Return [x, y] of the center of cell containing provided text 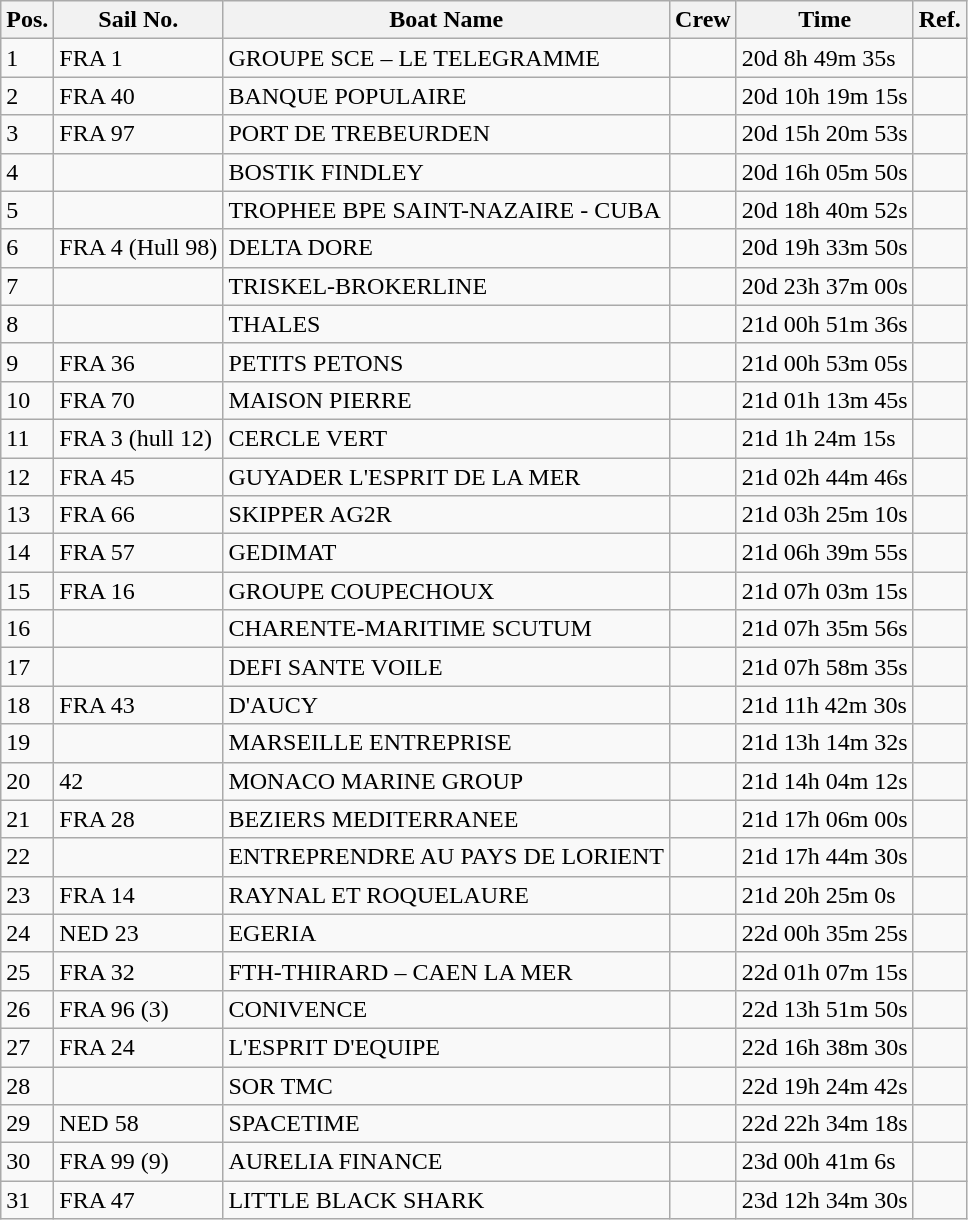
21d 06h 39m 55s [824, 553]
11 [28, 438]
22d 16h 38m 30s [824, 1047]
42 [138, 781]
EGERIA [446, 933]
19 [28, 743]
7 [28, 286]
AURELIA FINANCE [446, 1162]
22 [28, 857]
31 [28, 1200]
D'AUCY [446, 705]
DELTA DORE [446, 248]
PORT DE TREBEURDEN [446, 134]
FRA 28 [138, 819]
BEZIERS MEDITERRANEE [446, 819]
FRA 70 [138, 400]
FRA 47 [138, 1200]
FRA 36 [138, 362]
FRA 32 [138, 971]
MAISON PIERRE [446, 400]
Boat Name [446, 20]
6 [28, 248]
FRA 14 [138, 895]
TROPHEE BPE SAINT-NAZAIRE - CUBA [446, 210]
17 [28, 667]
26 [28, 1009]
FRA 24 [138, 1047]
20d 19h 33m 50s [824, 248]
30 [28, 1162]
Time [824, 20]
21d 17h 44m 30s [824, 857]
15 [28, 591]
20d 23h 37m 00s [824, 286]
GROUPE COUPECHOUX [446, 591]
PETITS PETONS [446, 362]
21d 07h 58m 35s [824, 667]
21d 03h 25m 10s [824, 515]
DEFI SANTE VOILE [446, 667]
14 [28, 553]
3 [28, 134]
RAYNAL ET ROQUELAURE [446, 895]
CHARENTE-MARITIME SCUTUM [446, 629]
13 [28, 515]
22d 13h 51m 50s [824, 1009]
FRA 97 [138, 134]
28 [28, 1085]
Ref. [940, 20]
1 [28, 58]
22d 19h 24m 42s [824, 1085]
27 [28, 1047]
SPACETIME [446, 1124]
FRA 43 [138, 705]
21d 01h 13m 45s [824, 400]
20 [28, 781]
GEDIMAT [446, 553]
29 [28, 1124]
SKIPPER AG2R [446, 515]
FRA 99 (9) [138, 1162]
22d 00h 35m 25s [824, 933]
23d 00h 41m 6s [824, 1162]
23d 12h 34m 30s [824, 1200]
CONIVENCE [446, 1009]
12 [28, 477]
GUYADER L'ESPRIT DE LA MER [446, 477]
21d 20h 25m 0s [824, 895]
FRA 45 [138, 477]
ENTREPRENDRE AU PAYS DE LORIENT [446, 857]
21 [28, 819]
FRA 3 (hull 12) [138, 438]
21d 00h 53m 05s [824, 362]
NED 58 [138, 1124]
20d 16h 05m 50s [824, 172]
9 [28, 362]
Sail No. [138, 20]
21d 07h 03m 15s [824, 591]
MARSEILLE ENTREPRISE [446, 743]
FRA 57 [138, 553]
21d 14h 04m 12s [824, 781]
TRISKEL-BROKERLINE [446, 286]
FRA 96 (3) [138, 1009]
FTH-THIRARD – CAEN LA MER [446, 971]
23 [28, 895]
20d 15h 20m 53s [824, 134]
Pos. [28, 20]
FRA 4 (Hull 98) [138, 248]
20d 10h 19m 15s [824, 96]
25 [28, 971]
SOR TMC [446, 1085]
16 [28, 629]
21d 02h 44m 46s [824, 477]
21d 13h 14m 32s [824, 743]
FRA 16 [138, 591]
21d 07h 35m 56s [824, 629]
20d 18h 40m 52s [824, 210]
8 [28, 324]
L'ESPRIT D'EQUIPE [446, 1047]
Crew [704, 20]
FRA 66 [138, 515]
22d 01h 07m 15s [824, 971]
BANQUE POPULAIRE [446, 96]
2 [28, 96]
20d 8h 49m 35s [824, 58]
CERCLE VERT [446, 438]
FRA 1 [138, 58]
24 [28, 933]
FRA 40 [138, 96]
21d 11h 42m 30s [824, 705]
GROUPE SCE – LE TELEGRAMME [446, 58]
LITTLE BLACK SHARK [446, 1200]
4 [28, 172]
18 [28, 705]
21d 17h 06m 00s [824, 819]
21d 1h 24m 15s [824, 438]
21d 00h 51m 36s [824, 324]
5 [28, 210]
THALES [446, 324]
BOSTIK FINDLEY [446, 172]
MONACO MARINE GROUP [446, 781]
NED 23 [138, 933]
22d 22h 34m 18s [824, 1124]
10 [28, 400]
